Find where the given text appears and provide that cell's center as [x, y] coordinate. 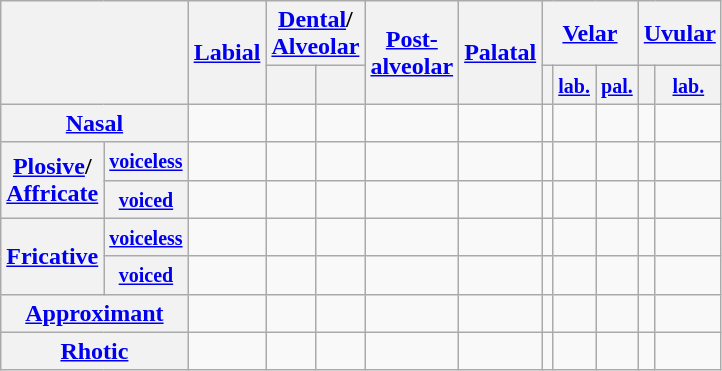
Nasal [94, 123]
Uvular [680, 34]
Velar [590, 34]
Labial [227, 52]
Fricative [52, 256]
Dental/Alveolar [316, 34]
Rhotic [94, 351]
Approximant [94, 313]
Post-alveolar [412, 52]
pal. [618, 85]
Plosive/Affricate [52, 180]
Palatal [500, 52]
